Pinpoint the cell where the given text exists, returning its (x, y) midpoint coordinate. 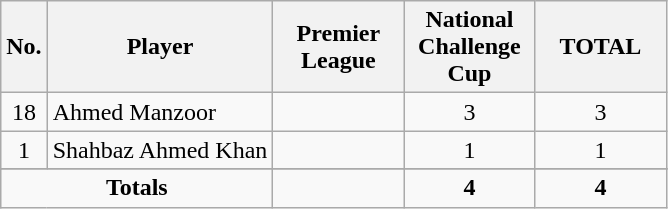
No. (24, 47)
Totals (137, 188)
18 (24, 112)
Premier League (338, 47)
Player (160, 47)
TOTAL (600, 47)
National Challenge Cup (470, 47)
Shahbaz Ahmed Khan (160, 150)
Ahmed Manzoor (160, 112)
